Scan for the cell matching the given text and deliver its (x, y) coordinate at center. 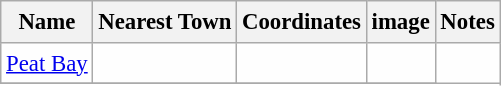
image (400, 22)
Peat Bay (47, 62)
Name (47, 22)
Notes (468, 22)
Coordinates (302, 22)
Nearest Town (165, 22)
